Find where the given text appears and provide that cell's center as [X, Y] coordinate. 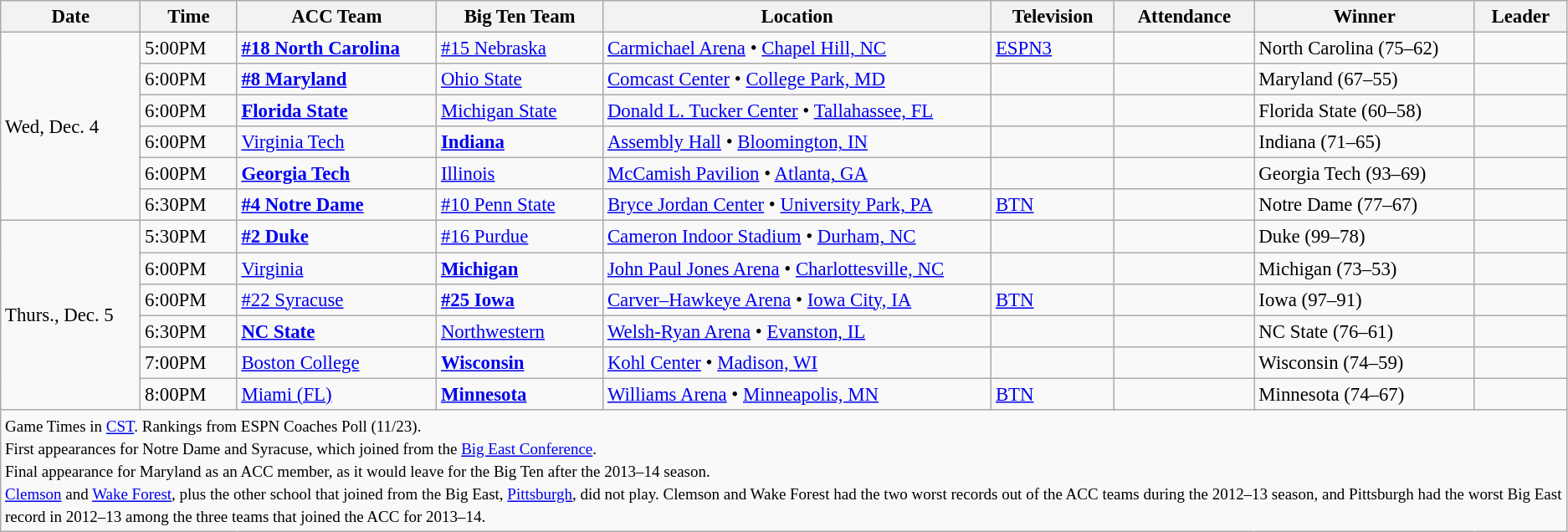
#10 Penn State [520, 205]
Minnesota (74–67) [1364, 394]
Georgia Tech [336, 174]
Carver–Hawkeye Arena • Iowa City, IA [797, 299]
Florida State (60–58) [1364, 111]
Assembly Hall • Bloomington, IN [797, 142]
8:00PM [189, 394]
Michigan (73–53) [1364, 269]
Thurs., Dec. 5 [70, 315]
Michigan State [520, 111]
#2 Duke [336, 237]
Location [797, 17]
#25 Iowa [520, 299]
Cameron Indoor Stadium • Durham, NC [797, 237]
Bryce Jordan Center • University Park, PA [797, 205]
Indiana [520, 142]
NC State (76–61) [1364, 331]
Florida State [336, 111]
ESPN3 [1053, 49]
Duke (99–78) [1364, 237]
ACC Team [336, 17]
Notre Dame (77–67) [1364, 205]
Leader [1520, 17]
#4 Notre Dame [336, 205]
Wed, Dec. 4 [70, 127]
#18 North Carolina [336, 49]
Indiana (71–65) [1364, 142]
Donald L. Tucker Center • Tallahassee, FL [797, 111]
NC State [336, 331]
7:00PM [189, 362]
Carmichael Arena • Chapel Hill, NC [797, 49]
#15 Nebraska [520, 49]
Television [1053, 17]
Maryland (67–55) [1364, 79]
Minnesota [520, 394]
Winner [1364, 17]
John Paul Jones Arena • Charlottesville, NC [797, 269]
5:00PM [189, 49]
Comcast Center • College Park, MD [797, 79]
Attendance [1185, 17]
Georgia Tech (93–69) [1364, 174]
Michigan [520, 269]
#8 Maryland [336, 79]
Ohio State [520, 79]
Time [189, 17]
McCamish Pavilion • Atlanta, GA [797, 174]
Welsh-Ryan Arena • Evanston, IL [797, 331]
Kohl Center • Madison, WI [797, 362]
Virginia Tech [336, 142]
Williams Arena • Minneapolis, MN [797, 394]
Big Ten Team [520, 17]
Illinois [520, 174]
#22 Syracuse [336, 299]
5:30PM [189, 237]
Wisconsin [520, 362]
North Carolina (75–62) [1364, 49]
Miami (FL) [336, 394]
Virginia [336, 269]
Northwestern [520, 331]
Boston College [336, 362]
#16 Purdue [520, 237]
Wisconsin (74–59) [1364, 362]
Iowa (97–91) [1364, 299]
Date [70, 17]
